Provide the [x, y] coordinate of the cell's center where the given text is located.  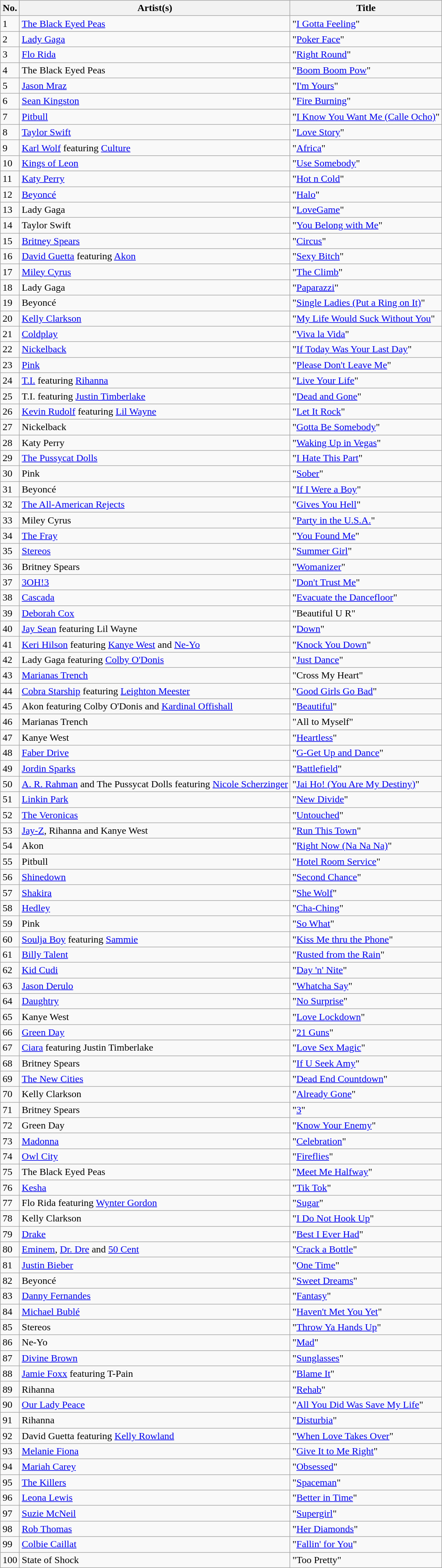
Keri Hilson featuring Kanye West and Ne-Yo [155, 644]
"Sober" [366, 474]
Danny Fernandes [155, 1296]
35 [10, 551]
8 [10, 132]
58 [10, 908]
Flo Rida [155, 55]
"Crack a Bottle" [366, 1250]
51 [10, 799]
15 [10, 241]
47 [10, 738]
Ne-Yo [155, 1343]
74 [10, 1156]
Our Lady Peace [155, 1405]
Jay Sean featuring Lil Wayne [155, 629]
"Cha-Ching" [366, 908]
94 [10, 1467]
37 [10, 582]
69 [10, 1079]
Ciara featuring Justin Timberlake [155, 1048]
"Obsessed" [366, 1467]
"LoveGame" [366, 210]
Drake [155, 1234]
"Sexy Bitch" [366, 256]
The Fray [155, 536]
"All You Did Was Save My Life" [366, 1405]
"Blame It" [366, 1374]
"Waking Up in Vegas" [366, 442]
"Hotel Room Service" [366, 861]
"Best I Ever Had" [366, 1234]
"No Surprise" [366, 1001]
David Guetta featuring Akon [155, 256]
83 [10, 1296]
Divine Brown [155, 1358]
Akon featuring Colby O'Donis and Kardinal Offishall [155, 707]
67 [10, 1048]
"If U Seek Amy" [366, 1063]
Linkin Park [155, 799]
"Jai Ho! (You Are My Destiny)" [366, 784]
18 [10, 287]
"Love Sex Magic" [366, 1048]
"Mad" [366, 1343]
"Circus" [366, 241]
4 [10, 70]
The Killers [155, 1482]
"Heartless" [366, 738]
David Guetta featuring Kelly Rowland [155, 1435]
"Spaceman" [366, 1482]
"Beautiful U R" [366, 613]
Shakira [155, 892]
"3" [366, 1110]
92 [10, 1435]
"Live Your Life" [366, 380]
93 [10, 1451]
Kevin Rudolf featuring Lil Wayne [155, 411]
45 [10, 707]
"Throw Ya Hands Up" [366, 1327]
"Evacuate the Dancefloor" [366, 598]
36 [10, 567]
"Knock You Down" [366, 644]
38 [10, 598]
Kings of Leon [155, 163]
"Use Somebody" [366, 163]
"Fallin' for You" [366, 1544]
Lady Gaga featuring Colby O'Donis [155, 660]
Title [366, 8]
"Womanizer" [366, 567]
31 [10, 489]
"Her Diamonds" [366, 1529]
Mariah Carey [155, 1467]
42 [10, 660]
"Sweet Dreams" [366, 1281]
Soulja Boy featuring Sammie [155, 939]
22 [10, 349]
95 [10, 1482]
"Already Gone" [366, 1094]
56 [10, 877]
"If I Were a Boy" [366, 489]
Jamie Foxx featuring T-Pain [155, 1374]
2 [10, 39]
The All-American Rejects [155, 505]
"Too Pretty" [366, 1560]
99 [10, 1544]
The New Cities [155, 1079]
"All to Myself" [366, 722]
48 [10, 753]
No. [10, 8]
"Meet Me Halfway" [366, 1172]
14 [10, 225]
"Love Lockdown" [366, 1017]
"Right Now (Na Na Na)" [366, 846]
Kid Cudi [155, 970]
The Pussycat Dolls [155, 458]
Daughtry [155, 1001]
Jason Derulo [155, 986]
5 [10, 86]
"Kiss Me thru the Phone" [366, 939]
89 [10, 1389]
3OH!3 [155, 582]
"She Wolf" [366, 892]
"Down" [366, 629]
"Sugar" [366, 1203]
"Battlefield" [366, 769]
"21 Guns" [366, 1032]
Hedley [155, 908]
Karl Wolf featuring Culture [155, 148]
11 [10, 179]
28 [10, 442]
T.I. featuring Justin Timberlake [155, 396]
"Cross My Heart" [366, 675]
"Fireflies" [366, 1156]
"Just Dance" [366, 660]
"Boom Boom Pow" [366, 70]
"Supergirl" [366, 1513]
19 [10, 303]
"New Divide" [366, 799]
Cascada [155, 598]
"If Today Was Your Last Day" [366, 349]
Eminem, Dr. Dre and 50 Cent [155, 1250]
65 [10, 1017]
Flo Rida featuring Wynter Gordon [155, 1203]
23 [10, 365]
27 [10, 427]
91 [10, 1420]
"Please Don't Leave Me" [366, 365]
88 [10, 1374]
"Disturbia" [366, 1420]
26 [10, 411]
39 [10, 613]
44 [10, 691]
"Fantasy" [366, 1296]
Melanie Fiona [155, 1451]
85 [10, 1327]
"Celebration" [366, 1141]
41 [10, 644]
"Poker Face" [366, 39]
82 [10, 1281]
"Give It to Me Right" [366, 1451]
Artist(s) [155, 8]
"Gives You Hell" [366, 505]
"Run This Town" [366, 830]
86 [10, 1343]
Cobra Starship featuring Leighton Meester [155, 691]
"One Time" [366, 1265]
Akon [155, 846]
7 [10, 117]
55 [10, 861]
10 [10, 163]
25 [10, 396]
46 [10, 722]
76 [10, 1188]
"The Climb" [366, 272]
57 [10, 892]
Michael Bublé [155, 1312]
Madonna [155, 1141]
"Rusted from the Rain" [366, 955]
33 [10, 520]
20 [10, 318]
"Single Ladies (Put a Ring on It)" [366, 303]
"Paparazzi" [366, 287]
12 [10, 194]
"Dead and Gone" [366, 396]
32 [10, 505]
72 [10, 1125]
"Tik Tok" [366, 1188]
63 [10, 986]
17 [10, 272]
66 [10, 1032]
Shinedown [155, 877]
54 [10, 846]
"Love Story" [366, 132]
73 [10, 1141]
"Dead End Countdown" [366, 1079]
6 [10, 101]
75 [10, 1172]
"Good Girls Go Bad" [366, 691]
"Better in Time" [366, 1498]
84 [10, 1312]
9 [10, 148]
"Untouched" [366, 815]
53 [10, 830]
78 [10, 1219]
"You Found Me" [366, 536]
T.I. featuring Rihanna [155, 380]
"Viva la Vida" [366, 334]
24 [10, 380]
Billy Talent [155, 955]
71 [10, 1110]
Kesha [155, 1188]
50 [10, 784]
40 [10, 629]
96 [10, 1498]
"I'm Yours" [366, 86]
"When Love Takes Over" [366, 1435]
61 [10, 955]
"Right Round" [366, 55]
"Sunglasses" [366, 1358]
52 [10, 815]
"Don't Trust Me" [366, 582]
1 [10, 24]
"Let It Rock" [366, 411]
98 [10, 1529]
60 [10, 939]
"My Life Would Suck Without You" [366, 318]
The Veronicas [155, 815]
"Day 'n' Nite" [366, 970]
"I Do Not Hook Up" [366, 1219]
"Hot n Cold" [366, 179]
70 [10, 1094]
State of Shock [155, 1560]
34 [10, 536]
59 [10, 923]
Faber Drive [155, 753]
Leona Lewis [155, 1498]
"Rehab" [366, 1389]
"Party in the U.S.A." [366, 520]
64 [10, 1001]
77 [10, 1203]
Colbie Caillat [155, 1544]
"I Know You Want Me (Calle Ocho)" [366, 117]
90 [10, 1405]
Jay-Z, Rihanna and Kanye West [155, 830]
"You Belong with Me" [366, 225]
81 [10, 1265]
87 [10, 1358]
30 [10, 474]
"Haven't Met You Yet" [366, 1312]
"Gotta Be Somebody" [366, 427]
80 [10, 1250]
97 [10, 1513]
"Know Your Enemy" [366, 1125]
Jordin Sparks [155, 769]
"Beautiful" [366, 707]
"Summer Girl" [366, 551]
Jason Mraz [155, 86]
"So What" [366, 923]
"I Gotta Feeling" [366, 24]
13 [10, 210]
16 [10, 256]
Suzie McNeil [155, 1513]
68 [10, 1063]
"G-Get Up and Dance" [366, 753]
62 [10, 970]
A. R. Rahman and The Pussycat Dolls featuring Nicole Scherzinger [155, 784]
"I Hate This Part" [366, 458]
Owl City [155, 1156]
Sean Kingston [155, 101]
3 [10, 55]
"Africa" [366, 148]
"Second Chance" [366, 877]
100 [10, 1560]
"Fire Burning" [366, 101]
Deborah Cox [155, 613]
"Whatcha Say" [366, 986]
43 [10, 675]
21 [10, 334]
Coldplay [155, 334]
"Halo" [366, 194]
79 [10, 1234]
29 [10, 458]
Justin Bieber [155, 1265]
Rob Thomas [155, 1529]
49 [10, 769]
